Find where the given text appears and provide that cell's center as (X, Y) coordinate. 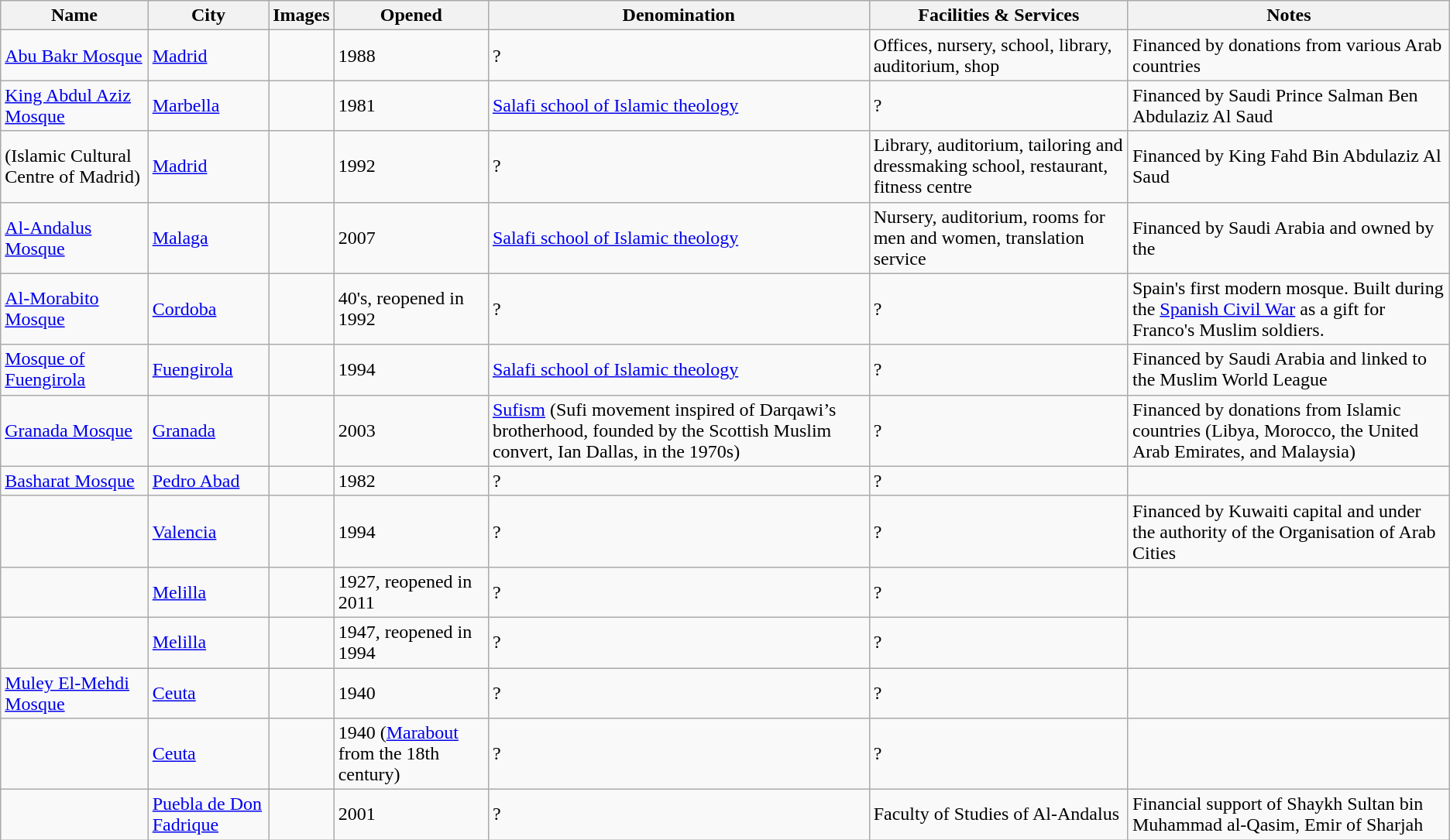
Denomination (679, 15)
Financed by donations from various Arab countries (1289, 56)
1982 (411, 481)
Spain's first modern mosque. Built during the Spanish Civil War as a gift for Franco's Muslim soldiers. (1289, 309)
(Islamic Cultural Centre of Madrid) (74, 166)
Offices, nursery, school, library, auditorium, shop (998, 56)
Malaga (208, 238)
40's, reopened in 1992 (411, 309)
Muley El-Mehdi Mosque (74, 692)
Financed by King Fahd Bin Abdulaziz Al Saud (1289, 166)
2003 (411, 430)
Nursery, auditorium, rooms for men and women, translation service (998, 238)
Images (301, 15)
Granada Mosque (74, 430)
1940 (411, 692)
2007 (411, 238)
1940 (Marabout from the 18th century) (411, 754)
Financial support of Shaykh Sultan bin Muhammad al-Qasim, Emir of Sharjah (1289, 814)
Facilities & Services (998, 15)
1981 (411, 105)
1947, reopened in 1994 (411, 643)
1988 (411, 56)
Financed by Saudi Prince Salman Ben Abdulaziz Al Saud (1289, 105)
Financed by donations from Islamic countries (Libya, Morocco, the United Arab Emirates, and Malaysia) (1289, 430)
Mosque of Fuengirola (74, 370)
Cordoba (208, 309)
2001 (411, 814)
Library, auditorium, tailoring and dressmaking school, restaurant, fitness centre (998, 166)
Opened (411, 15)
Puebla de Don Fadrique (208, 814)
Name (74, 15)
1927, reopened in 2011 (411, 591)
Faculty of Studies of Al-Andalus (998, 814)
1992 (411, 166)
Financed by Saudi Arabia and linked to the Muslim World League (1289, 370)
Abu Bakr Mosque (74, 56)
Financed by Kuwaiti capital and under the authority of the Organisation of Arab Cities (1289, 531)
City (208, 15)
Fuengirola (208, 370)
Basharat Mosque (74, 481)
Granada (208, 430)
Marbella (208, 105)
Al-Morabito Mosque (74, 309)
Sufism (Sufi movement inspired of Darqawi’s brotherhood, founded by the Scottish Muslim convert, Ian Dallas, in the 1970s) (679, 430)
Pedro Abad (208, 481)
King Abdul Aziz Mosque (74, 105)
Al-Andalus Mosque (74, 238)
Financed by Saudi Arabia and owned by the (1289, 238)
Notes (1289, 15)
Valencia (208, 531)
